Scan for the cell matching the given text and deliver its (X, Y) coordinate at center. 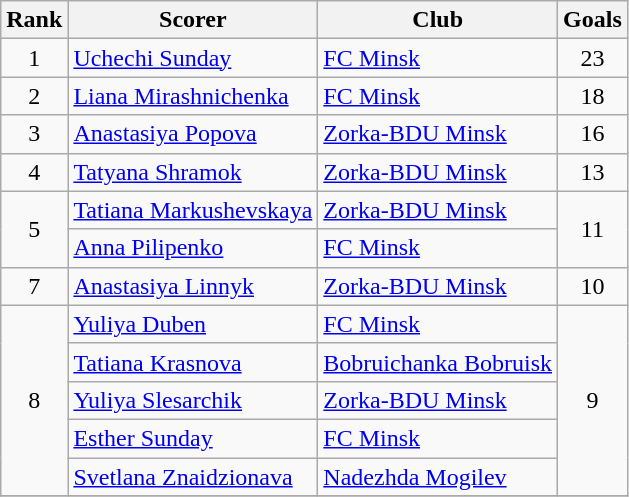
Tatyana Shramok (193, 172)
9 (593, 400)
2 (34, 96)
Anna Pilipenko (193, 248)
7 (34, 286)
Tatiana Krasnova (193, 362)
1 (34, 58)
Anastasiya Popova (193, 134)
Goals (593, 20)
Nadezhda Mogilev (438, 477)
10 (593, 286)
16 (593, 134)
Anastasiya Linnyk (193, 286)
Liana Mirashnichenka (193, 96)
Rank (34, 20)
Bobruichanka Bobruisk (438, 362)
Uchechi Sunday (193, 58)
Tatiana Markushevskaya (193, 210)
Club (438, 20)
Yuliya Slesarchik (193, 400)
13 (593, 172)
23 (593, 58)
18 (593, 96)
3 (34, 134)
11 (593, 229)
8 (34, 400)
5 (34, 229)
Esther Sunday (193, 438)
Scorer (193, 20)
4 (34, 172)
Yuliya Duben (193, 324)
Svetlana Znaidzionava (193, 477)
